Return the (x, y) coordinate for the center point of the cell that contains the specified text.  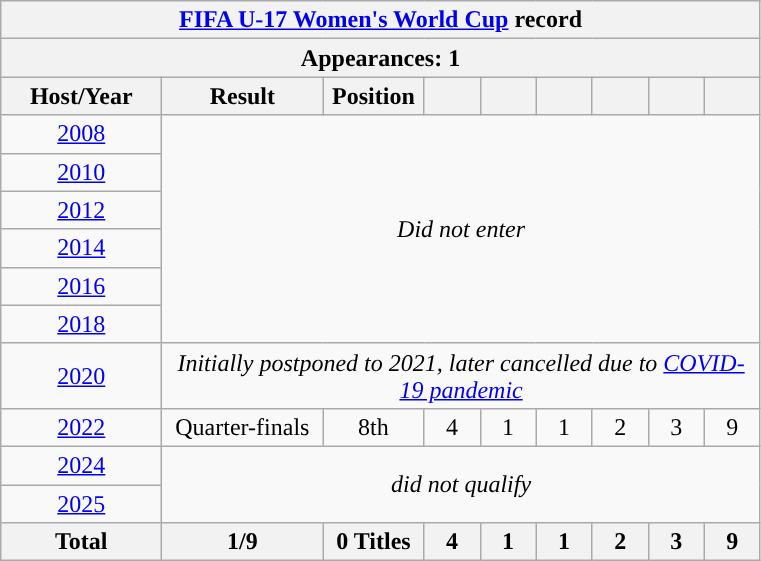
Result (242, 96)
did not qualify (461, 484)
FIFA U-17 Women's World Cup record (381, 20)
Host/Year (82, 96)
2008 (82, 134)
2010 (82, 172)
8th (374, 427)
2012 (82, 210)
Position (374, 96)
2018 (82, 324)
0 Titles (374, 542)
2025 (82, 503)
2020 (82, 376)
2024 (82, 465)
2022 (82, 427)
Total (82, 542)
2014 (82, 248)
Initially postponed to 2021, later cancelled due to COVID-19 pandemic (461, 376)
2016 (82, 286)
Appearances: 1 (381, 58)
1/9 (242, 542)
Quarter-finals (242, 427)
Did not enter (461, 229)
